For the text-containing cell, return its midpoint in (x, y) coordinate format. 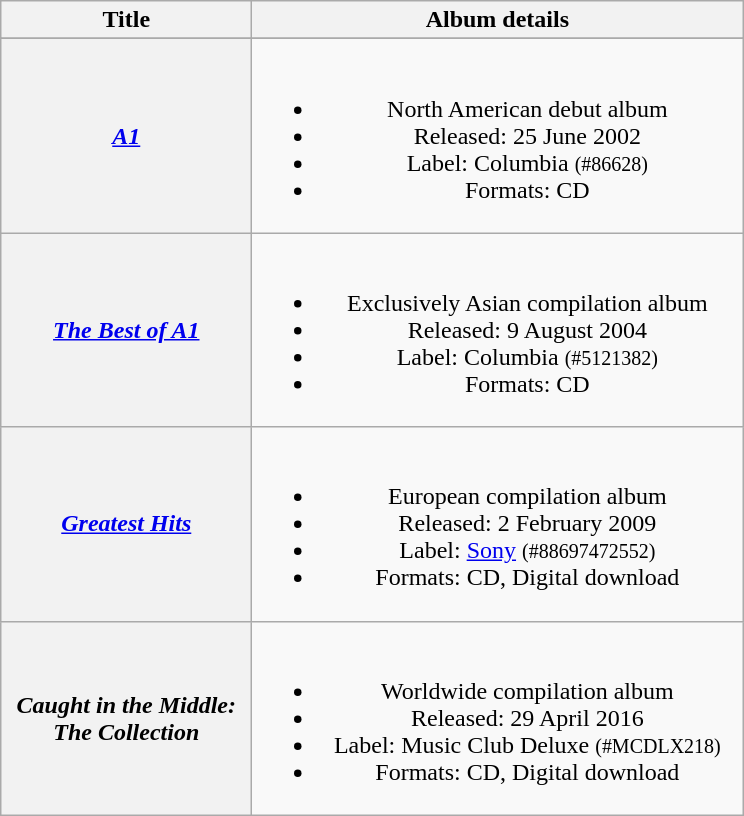
A1 (126, 136)
North American debut albumReleased: 25 June 2002Label: Columbia (#86628)Formats: CD (498, 136)
Worldwide compilation albumReleased: 29 April 2016Label: Music Club Deluxe (#MCDLX218)Formats: CD, Digital download (498, 718)
Exclusively Asian compilation albumReleased: 9 August 2004Label: Columbia (#5121382)Formats: CD (498, 330)
Album details (498, 20)
Title (126, 20)
European compilation albumReleased: 2 February 2009Label: Sony (#88697472552)Formats: CD, Digital download (498, 524)
Greatest Hits (126, 524)
The Best of A1 (126, 330)
Caught in the Middle:The Collection (126, 718)
